Find where the given text appears and provide that cell's center as [X, Y] coordinate. 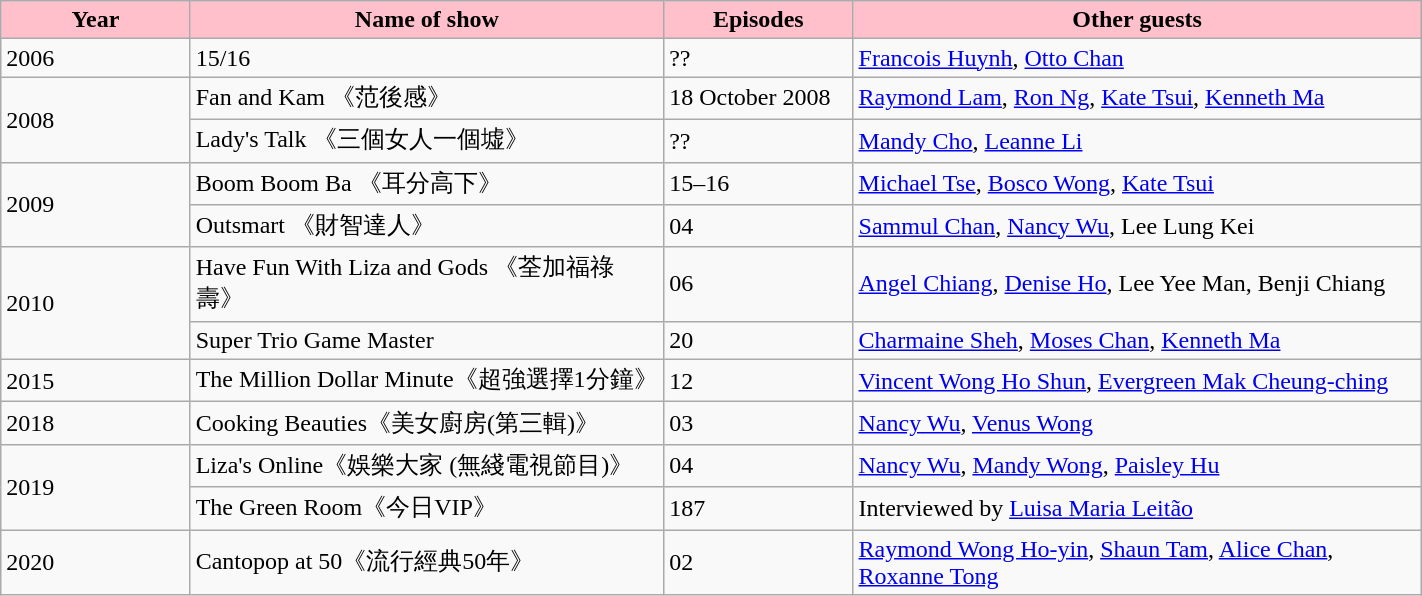
Raymond Lam, Ron Ng, Kate Tsui, Kenneth Ma [1137, 98]
12 [758, 380]
The Million Dollar Minute《超強選擇1分鐘》 [427, 380]
Francois Huynh, Otto Chan [1137, 58]
Super Trio Game Master [427, 340]
Mandy Cho, Leanne Li [1137, 140]
2015 [96, 380]
Episodes [758, 20]
Michael Tse, Bosco Wong, Kate Tsui [1137, 184]
The Green Room《今日VIP》 [427, 508]
Year [96, 20]
Vincent Wong Ho Shun, Evergreen Mak Cheung-ching [1137, 380]
Charmaine Sheh, Moses Chan, Kenneth Ma [1137, 340]
2006 [96, 58]
2010 [96, 303]
Cooking Beauties《美女廚房(第三輯)》 [427, 424]
18 October 2008 [758, 98]
15/16 [427, 58]
02 [758, 562]
Fan and Kam 《范後感》 [427, 98]
Interviewed by Luisa Maria Leitão [1137, 508]
Outsmart 《財智達人》 [427, 226]
03 [758, 424]
2009 [96, 204]
20 [758, 340]
Boom Boom Ba 《耳分高下》 [427, 184]
2020 [96, 562]
Cantopop at 50《流行經典50年》 [427, 562]
2019 [96, 486]
Name of show [427, 20]
Raymond Wong Ho-yin, Shaun Tam, Alice Chan, Roxanne Tong [1137, 562]
Nancy Wu, Venus Wong [1137, 424]
Sammul Chan, Nancy Wu, Lee Lung Kei [1137, 226]
Liza's Online《娛樂大家 (無綫電視節目)》 [427, 466]
2018 [96, 424]
Lady's Talk 《三個女人一個墟》 [427, 140]
187 [758, 508]
2008 [96, 120]
Nancy Wu, Mandy Wong, Paisley Hu [1137, 466]
06 [758, 284]
Have Fun With Liza and Gods 《荃加福祿壽》 [427, 284]
15–16 [758, 184]
Angel Chiang, Denise Ho, Lee Yee Man, Benji Chiang [1137, 284]
Other guests [1137, 20]
